From the cell containing the given text, extract its center point as [X, Y] coordinate. 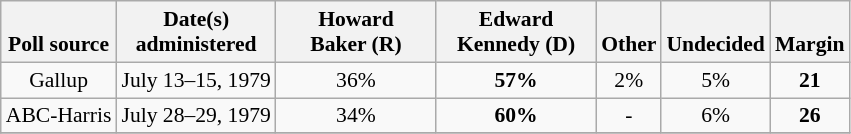
July 13–15, 1979 [196, 80]
HowardBaker (R) [356, 32]
5% [715, 80]
Poll source [59, 32]
ABC-Harris [59, 116]
Undecided [715, 32]
6% [715, 116]
60% [516, 116]
- [628, 116]
57% [516, 80]
Margin [810, 32]
36% [356, 80]
Date(s)administered [196, 32]
26 [810, 116]
2% [628, 80]
EdwardKennedy (D) [516, 32]
34% [356, 116]
Gallup [59, 80]
21 [810, 80]
July 28–29, 1979 [196, 116]
Other [628, 32]
